Return [X, Y] of the center of cell containing provided text 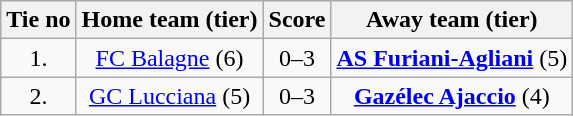
AS Furiani-Agliani (5) [452, 58]
Score [297, 20]
GC Lucciana (5) [170, 96]
1. [38, 58]
Home team (tier) [170, 20]
FC Balagne (6) [170, 58]
Away team (tier) [452, 20]
Tie no [38, 20]
Gazélec Ajaccio (4) [452, 96]
2. [38, 96]
